From the cell containing the given text, extract its center point as (X, Y) coordinate. 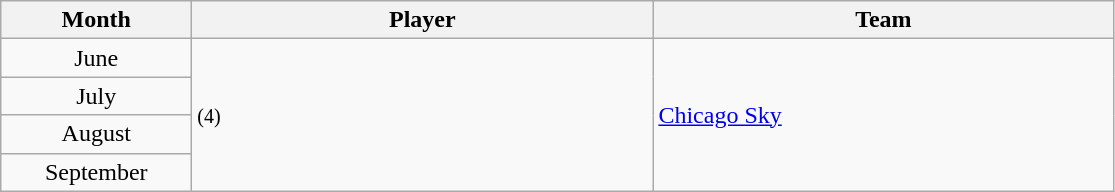
September (96, 172)
(4) (422, 115)
Month (96, 20)
Player (422, 20)
June (96, 58)
July (96, 96)
Chicago Sky (884, 115)
August (96, 134)
Team (884, 20)
